From the cell containing the given text, extract its center point as [X, Y] coordinate. 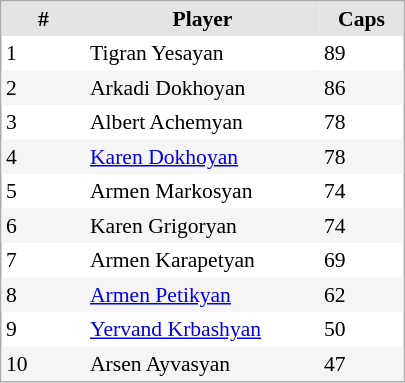
Arkadi Dokhoyan [203, 87]
10 [44, 363]
Caps [362, 19]
Arsen Ayvasyan [203, 363]
# [44, 19]
Player [203, 19]
8 [44, 295]
Armen Karapetyan [203, 260]
1 [44, 53]
50 [362, 329]
Karen Dokhoyan [203, 157]
5 [44, 191]
Albert Achemyan [203, 122]
2 [44, 87]
69 [362, 260]
4 [44, 157]
7 [44, 260]
Yervand Krbashyan [203, 329]
Armen Petikyan [203, 295]
86 [362, 87]
62 [362, 295]
6 [44, 225]
9 [44, 329]
3 [44, 122]
Armen Markosyan [203, 191]
47 [362, 363]
Karen Grigoryan [203, 225]
89 [362, 53]
Tigran Yesayan [203, 53]
